Scan for the cell matching the given text and deliver its (x, y) coordinate at center. 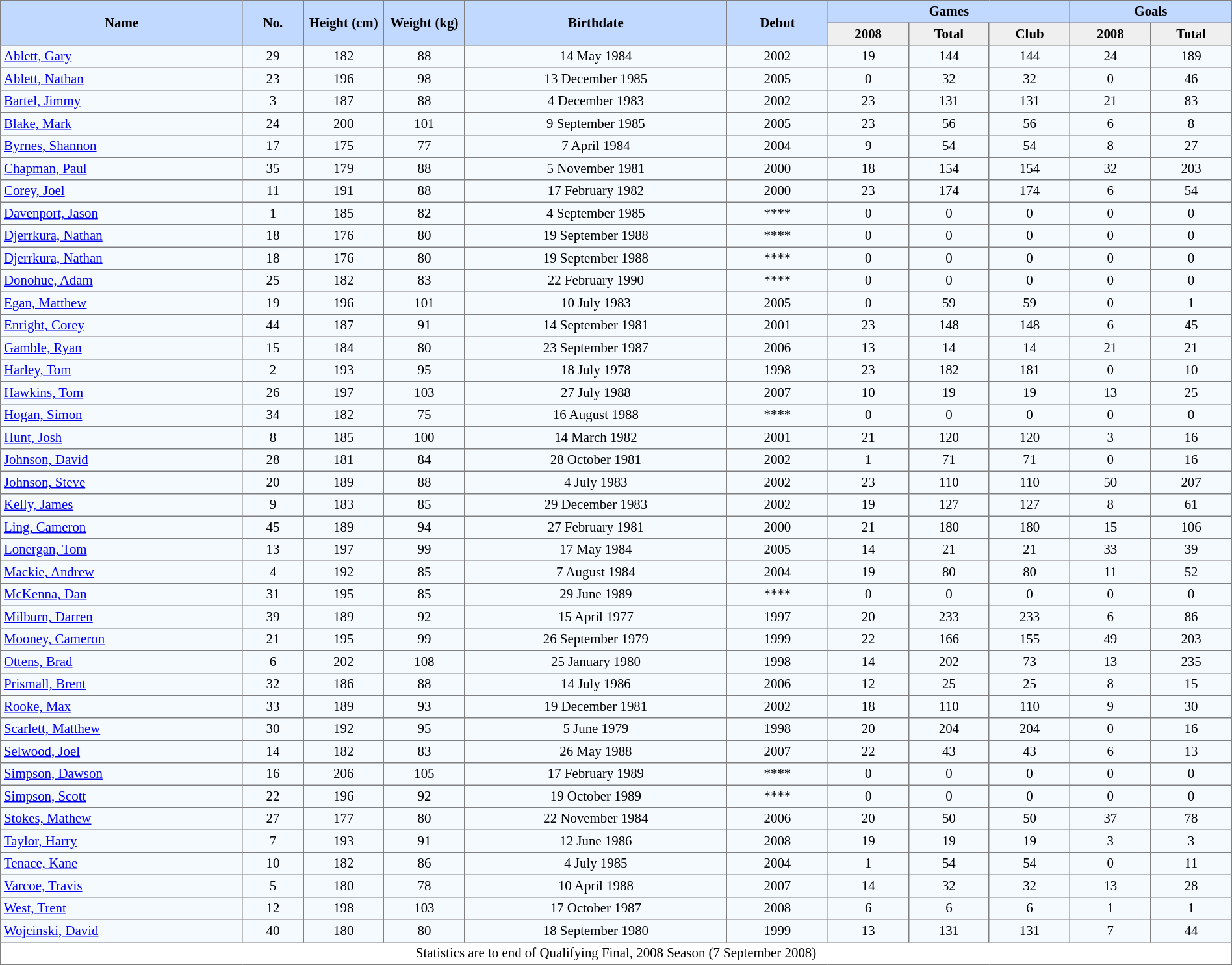
Mackie, Andrew (122, 572)
Davenport, Jason (122, 213)
73 (1029, 662)
7 April 1984 (596, 146)
29 (273, 57)
Ottens, Brad (122, 662)
155 (1029, 639)
Mooney, Cameron (122, 639)
Hunt, Josh (122, 437)
26 May 1988 (596, 751)
77 (424, 146)
4 July 1983 (596, 482)
Prismall, Brent (122, 684)
5 (273, 886)
16 August 1988 (596, 415)
Weight (kg) (424, 23)
Simpson, Scott (122, 796)
191 (344, 191)
7 August 1984 (596, 572)
West, Trent (122, 908)
14 March 1982 (596, 437)
Enright, Corey (122, 326)
Varcoe, Travis (122, 886)
Simpson, Dawson (122, 774)
27 July 1988 (596, 392)
Name (122, 23)
207 (1191, 482)
184 (344, 348)
2 (273, 370)
Ablett, Nathan (122, 79)
34 (273, 415)
Birthdate (596, 23)
177 (344, 819)
17 May 1984 (596, 550)
98 (424, 79)
29 December 1983 (596, 505)
100 (424, 437)
14 May 1984 (596, 57)
Byrnes, Shannon (122, 146)
4 July 1985 (596, 864)
61 (1191, 505)
Milburn, Darren (122, 617)
Goals (1151, 12)
19 October 1989 (596, 796)
15 April 1977 (596, 617)
5 November 1981 (596, 168)
18 July 1978 (596, 370)
19 December 1981 (596, 706)
18 September 1980 (596, 931)
105 (424, 774)
166 (949, 639)
Donohue, Adam (122, 281)
235 (1191, 662)
82 (424, 213)
10 April 1988 (596, 886)
9 September 1985 (596, 123)
17 (273, 146)
26 (273, 392)
108 (424, 662)
Selwood, Joel (122, 751)
17 February 1989 (596, 774)
Rooke, Max (122, 706)
Games (949, 12)
No. (273, 23)
Club (1029, 34)
22 November 1984 (596, 819)
10 July 1983 (596, 303)
5 June 1979 (596, 729)
Ablett, Gary (122, 57)
Corey, Joel (122, 191)
Chapman, Paul (122, 168)
14 September 1981 (596, 326)
75 (424, 415)
4 (273, 572)
175 (344, 146)
Lonergan, Tom (122, 550)
17 October 1987 (596, 908)
37 (1110, 819)
Blake, Mark (122, 123)
12 June 1986 (596, 841)
52 (1191, 572)
14 July 1986 (596, 684)
200 (344, 123)
35 (273, 168)
28 October 1981 (596, 460)
13 December 1985 (596, 79)
27 February 1981 (596, 527)
Bartel, Jimmy (122, 101)
93 (424, 706)
Tenace, Kane (122, 864)
29 June 1989 (596, 595)
Statistics are to end of Qualifying Final, 2008 Season (7 September 2008) (616, 953)
Wojcinski, David (122, 931)
186 (344, 684)
Height (cm) (344, 23)
McKenna, Dan (122, 595)
106 (1191, 527)
Hawkins, Tom (122, 392)
Gamble, Ryan (122, 348)
Johnson, David (122, 460)
183 (344, 505)
Ling, Cameron (122, 527)
Scarlett, Matthew (122, 729)
40 (273, 931)
Kelly, James (122, 505)
4 December 1983 (596, 101)
22 February 1990 (596, 281)
Harley, Tom (122, 370)
31 (273, 595)
17 February 1982 (596, 191)
1997 (777, 617)
Debut (777, 23)
179 (344, 168)
84 (424, 460)
Taylor, Harry (122, 841)
25 January 1980 (596, 662)
206 (344, 774)
Stokes, Mathew (122, 819)
Hogan, Simon (122, 415)
Egan, Matthew (122, 303)
Johnson, Steve (122, 482)
94 (424, 527)
198 (344, 908)
46 (1191, 79)
49 (1110, 639)
4 September 1985 (596, 213)
26 September 1979 (596, 639)
23 September 1987 (596, 348)
